Return the [x, y] coordinate for the center point of the cell that contains the specified text.  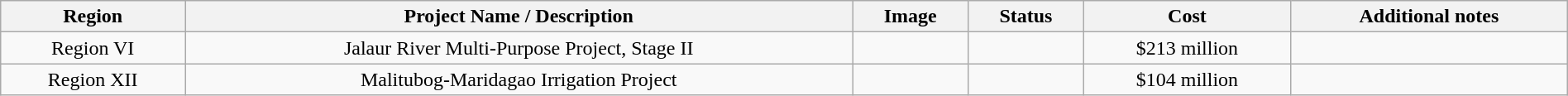
Image [911, 17]
$213 million [1187, 48]
Project Name / Description [519, 17]
$104 million [1187, 79]
Additional notes [1429, 17]
Status [1026, 17]
Region VI [93, 48]
Jalaur River Multi-Purpose Project, Stage II [519, 48]
Region XII [93, 79]
Cost [1187, 17]
Malitubog-Maridagao Irrigation Project [519, 79]
Region [93, 17]
